From the cell containing the given text, extract its center point as (x, y) coordinate. 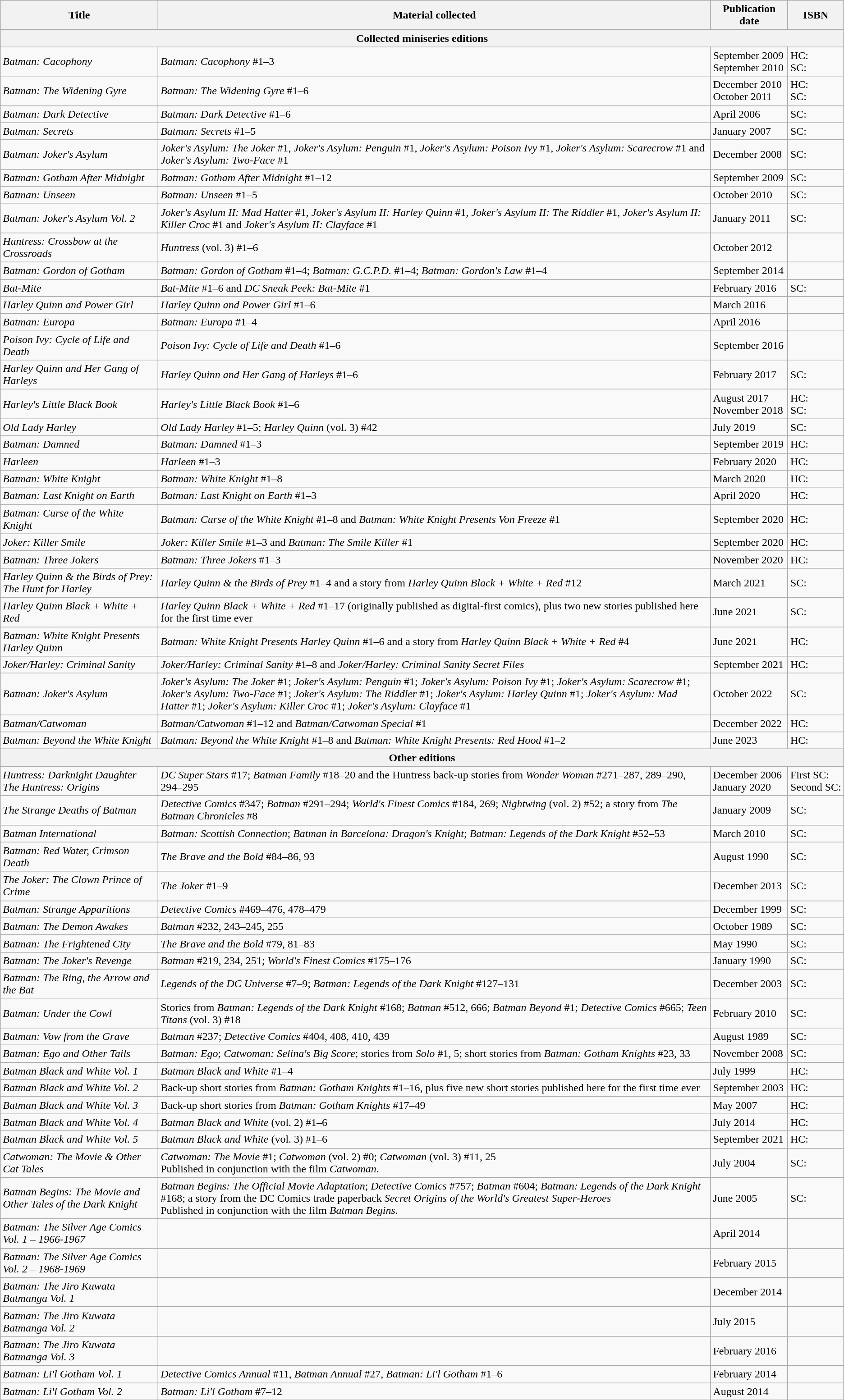
Batman: Cacophony (79, 61)
Batman: Europa #1–4 (435, 322)
Batman: The Jiro Kuwata Batmanga Vol. 2 (79, 1322)
Batman Black and White Vol. 1 (79, 1071)
The Strange Deaths of Batman (79, 810)
Material collected (435, 15)
Batman: The Jiro Kuwata Batmanga Vol. 1 (79, 1292)
December 1999 (749, 909)
November 2020 (749, 559)
Batman: Dark Detective (79, 114)
July 2019 (749, 427)
Old Lady Harley #1–5; Harley Quinn (vol. 3) #42 (435, 427)
Batman International (79, 833)
Batman #237; Detective Comics #404, 408, 410, 439 (435, 1037)
First SC: Second SC: (816, 781)
Harleen (79, 462)
September 2019 (749, 444)
December 2006January 2020 (749, 781)
Batman: The Silver Age Comics Vol. 2 – 1968-1969 (79, 1263)
Batman Begins: The Movie and Other Tales of the Dark Knight (79, 1198)
Batman: Unseen #1–5 (435, 195)
Batman: Cacophony #1–3 (435, 61)
September 2016 (749, 345)
January 2007 (749, 131)
December 2008 (749, 154)
Title (79, 15)
Batman: Ego; Catwoman: Selina's Big Score; stories from Solo #1, 5; short stories from Batman: Gotham Knights #23, 33 (435, 1054)
August 1989 (749, 1037)
December 2022 (749, 723)
Batman: Beyond the White Knight #1–8 and Batman: White Knight Presents: Red Hood #1–2 (435, 741)
Joker's Asylum: The Joker #1, Joker's Asylum: Penguin #1, Joker's Asylum: Poison Ivy #1, Joker's Asylum: Scarecrow #1 and Joker's Asylum: Two-Face #1 (435, 154)
Detective Comics Annual #11, Batman Annual #27, Batman: Li'l Gotham #1–6 (435, 1374)
Batman Black and White Vol. 5 (79, 1139)
Legends of the DC Universe #7–9; Batman: Legends of the Dark Knight #127–131 (435, 984)
Batman: The Ring, the Arrow and the Bat (79, 984)
Back-up short stories from Batman: Gotham Knights #17–49 (435, 1105)
March 2021 (749, 582)
DC Super Stars #17; Batman Family #18–20 and the Huntress back-up stories from Wonder Woman #271–287, 289–290, 294–295 (435, 781)
Batman: Damned (79, 444)
July 1999 (749, 1071)
July 2014 (749, 1122)
February 2020 (749, 462)
Batman: Li'l Gotham #7–12 (435, 1391)
October 2022 (749, 694)
Batman: Li'l Gotham Vol. 1 (79, 1374)
January 2011 (749, 218)
March 2020 (749, 479)
Batman: The Frightened City (79, 943)
Other editions (422, 758)
Joker: Killer Smile #1–3 and Batman: The Smile Killer #1 (435, 542)
Batman: Secrets (79, 131)
Batman: Last Knight on Earth #1–3 (435, 496)
Harley's Little Black Book #1–6 (435, 404)
Batman #219, 234, 251; World's Finest Comics #175–176 (435, 961)
Batman: Europa (79, 322)
Harley Quinn Black + White + Red #1–17 (originally published as digital-first comics), plus two new stories published here for the first time ever (435, 612)
Huntress: Crossbow at the Crossroads (79, 247)
Batman: Scottish Connection; Batman in Barcelona: Dragon's Knight; Batman: Legends of the Dark Knight #52–53 (435, 833)
March 2016 (749, 305)
April 2006 (749, 114)
Batman Black and White Vol. 4 (79, 1122)
January 2009 (749, 810)
Batman: The Demon Awakes (79, 926)
Harley Quinn and Power Girl #1–6 (435, 305)
February 2015 (749, 1263)
Poison Ivy: Cycle of Life and Death #1–6 (435, 345)
January 1990 (749, 961)
Batman: Three Jokers (79, 559)
September 2014 (749, 270)
Harley Quinn & the Birds of Prey #1–4 and a story from Harley Quinn Black + White + Red #12 (435, 582)
The Joker: The Clown Prince of Crime (79, 886)
Detective Comics #347; Batman #291–294; World's Finest Comics #184, 269; Nightwing (vol. 2) #52; a story from The Batman Chronicles #8 (435, 810)
The Joker #1–9 (435, 886)
Batman: Secrets #1–5 (435, 131)
Batman: Strange Apparitions (79, 909)
The Brave and the Bold #79, 81–83 (435, 943)
December 2003 (749, 984)
April 2014 (749, 1233)
Harley Quinn Black + White + Red (79, 612)
Joker/Harley: Criminal Sanity (79, 665)
July 2015 (749, 1322)
Batman: Vow from the Grave (79, 1037)
Harley Quinn and Power Girl (79, 305)
Batman: The Widening Gyre (79, 91)
Batman: Li'l Gotham Vol. 2 (79, 1391)
Batman: The Joker's Revenge (79, 961)
Batman: Gotham After Midnight #1–12 (435, 178)
Batman #232, 243–245, 255 (435, 926)
Batman: Gotham After Midnight (79, 178)
April 2020 (749, 496)
Bat-Mite #1–6 and DC Sneak Peek: Bat-Mite #1 (435, 288)
Harley's Little Black Book (79, 404)
September 2003 (749, 1088)
Stories from Batman: Legends of the Dark Knight #168; Batman #512, 666; Batman Beyond #1; Detective Comics #665; Teen Titans (vol. 3) #18 (435, 1013)
December 2013 (749, 886)
Batman: Curse of the White Knight #1–8 and Batman: White Knight Presents Von Freeze #1 (435, 519)
Batman/Catwoman #1–12 and Batman/Catwoman Special #1 (435, 723)
May 1990 (749, 943)
Harleen #1–3 (435, 462)
July 2004 (749, 1163)
Batman: White Knight Presents Harley Quinn #1–6 and a story from Harley Quinn Black + White + Red #4 (435, 641)
March 2010 (749, 833)
Batman Black and White #1–4 (435, 1071)
December 2014 (749, 1292)
Batman: Gordon of Gotham #1–4; Batman: G.C.P.D. #1–4; Batman: Gordon's Law #1–4 (435, 270)
Batman: White Knight #1–8 (435, 479)
Batman Black and White Vol. 2 (79, 1088)
Batman: Under the Cowl (79, 1013)
Catwoman: The Movie #1; Catwoman (vol. 2) #0; Catwoman (vol. 3) #11, 25Published in conjunction with the film Catwoman. (435, 1163)
Batman: Joker's Asylum Vol. 2 (79, 218)
Batman: Beyond the White Knight (79, 741)
June 2005 (749, 1198)
Batman: White Knight (79, 479)
August 1990 (749, 856)
August 2017November 2018 (749, 404)
February 2017 (749, 375)
Batman: The Widening Gyre #1–6 (435, 91)
Batman Black and White (vol. 2) #1–6 (435, 1122)
Catwoman: The Movie & Other Cat Tales (79, 1163)
June 2023 (749, 741)
Batman Black and White (vol. 3) #1–6 (435, 1139)
October 1989 (749, 926)
Publication date (749, 15)
September 2009September 2010 (749, 61)
Harley Quinn and Her Gang of Harleys #1–6 (435, 375)
Batman: The Jiro Kuwata Batmanga Vol. 3 (79, 1350)
Harley Quinn and Her Gang of Harleys (79, 375)
Back-up short stories from Batman: Gotham Knights #1–16, plus five new short stories published here for the first time ever (435, 1088)
April 2016 (749, 322)
Huntress (vol. 3) #1–6 (435, 247)
Detective Comics #469–476, 478–479 (435, 909)
Batman/Catwoman (79, 723)
Huntress: Darknight DaughterThe Huntress: Origins (79, 781)
May 2007 (749, 1105)
February 2010 (749, 1013)
Batman: Three Jokers #1–3 (435, 559)
October 2012 (749, 247)
Batman: Red Water, Crimson Death (79, 856)
Batman: White Knight Presents Harley Quinn (79, 641)
Batman: Gordon of Gotham (79, 270)
Batman: Dark Detective #1–6 (435, 114)
Joker: Killer Smile (79, 542)
Bat-Mite (79, 288)
Batman: Curse of the White Knight (79, 519)
Harley Quinn & the Birds of Prey: The Hunt for Harley (79, 582)
Joker/Harley: Criminal Sanity #1–8 and Joker/Harley: Criminal Sanity Secret Files (435, 665)
Collected miniseries editions (422, 38)
Batman: Damned #1–3 (435, 444)
Old Lady Harley (79, 427)
Poison Ivy: Cycle of Life and Death (79, 345)
Batman: The Silver Age Comics Vol. 1 – 1966-1967 (79, 1233)
December 2010October 2011 (749, 91)
Batman: Unseen (79, 195)
February 2014 (749, 1374)
Batman: Ego and Other Tails (79, 1054)
September 2009 (749, 178)
Batman Black and White Vol. 3 (79, 1105)
The Brave and the Bold #84–86, 93 (435, 856)
Batman: Last Knight on Earth (79, 496)
August 2014 (749, 1391)
November 2008 (749, 1054)
ISBN (816, 15)
October 2010 (749, 195)
